Determine the (x, y) coordinate at the center of the cell enclosing the given text.  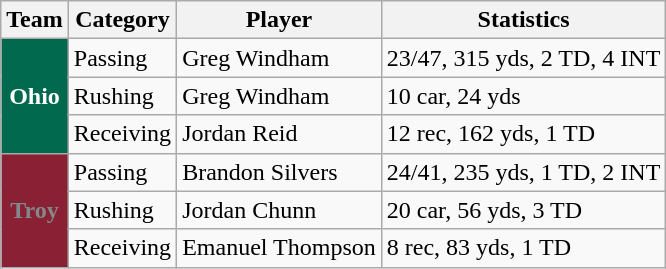
Ohio (35, 96)
Player (280, 20)
Team (35, 20)
Jordan Reid (280, 134)
Troy (35, 210)
Jordan Chunn (280, 210)
12 rec, 162 yds, 1 TD (524, 134)
10 car, 24 yds (524, 96)
24/41, 235 yds, 1 TD, 2 INT (524, 172)
23/47, 315 yds, 2 TD, 4 INT (524, 58)
20 car, 56 yds, 3 TD (524, 210)
Emanuel Thompson (280, 248)
Category (122, 20)
8 rec, 83 yds, 1 TD (524, 248)
Brandon Silvers (280, 172)
Statistics (524, 20)
